Scan for the cell matching the given text and deliver its (x, y) coordinate at center. 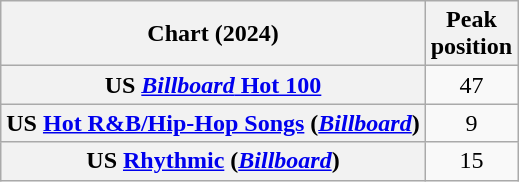
US Hot R&B/Hip-Hop Songs (Billboard) (213, 123)
47 (471, 85)
15 (471, 161)
Chart (2024) (213, 34)
9 (471, 123)
US Billboard Hot 100 (213, 85)
Peakposition (471, 34)
US Rhythmic (Billboard) (213, 161)
